Find where the given text appears and provide that cell's center as (x, y) coordinate. 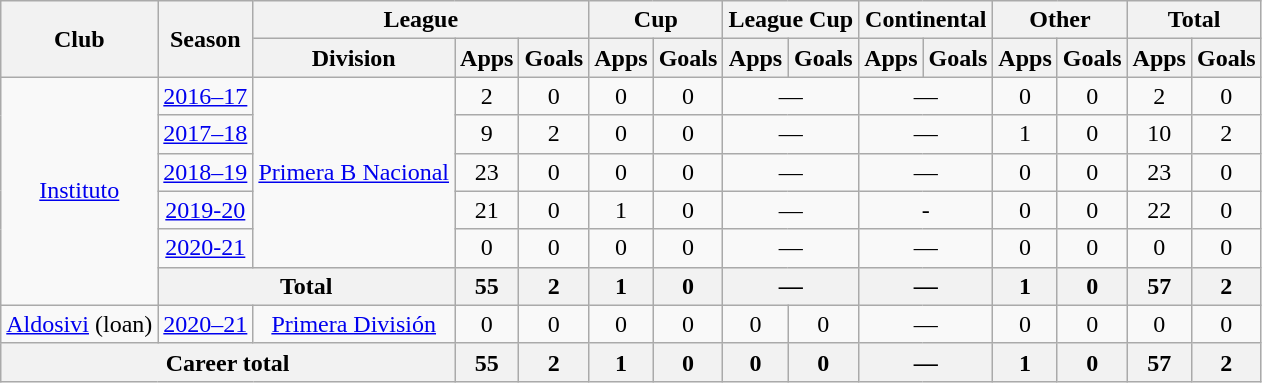
2020–21 (206, 324)
Instituto (80, 191)
21 (487, 210)
Cup (656, 20)
2019-20 (206, 210)
2018–19 (206, 172)
Other (1060, 20)
Continental (926, 20)
Aldosivi (loan) (80, 324)
2017–18 (206, 134)
9 (487, 134)
Primera B Nacional (354, 172)
Division (354, 58)
22 (1159, 210)
League Cup (791, 20)
Career total (228, 362)
10 (1159, 134)
- (926, 210)
Primera División (354, 324)
Season (206, 39)
2020-21 (206, 248)
Club (80, 39)
2016–17 (206, 96)
League (421, 20)
